From the cell containing the given text, extract its center point as (X, Y) coordinate. 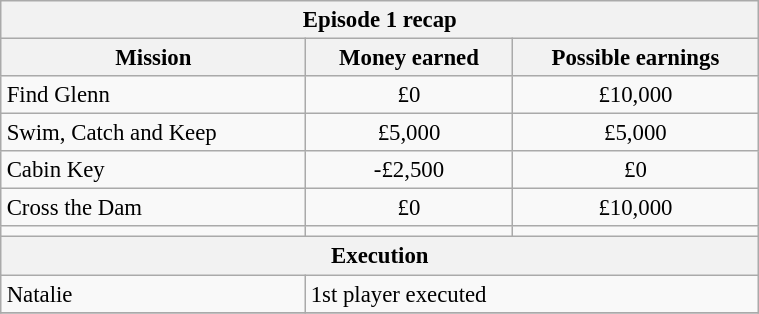
-£2,500 (408, 170)
Cabin Key (153, 170)
Episode 1 recap (380, 20)
Swim, Catch and Keep (153, 133)
Mission (153, 57)
Cross the Dam (153, 208)
Execution (380, 256)
1st player executed (532, 293)
Money earned (408, 57)
Possible earnings (636, 57)
Find Glenn (153, 95)
Natalie (153, 293)
